Search for the cell housing the specified text and yield its [X, Y] center coordinate. 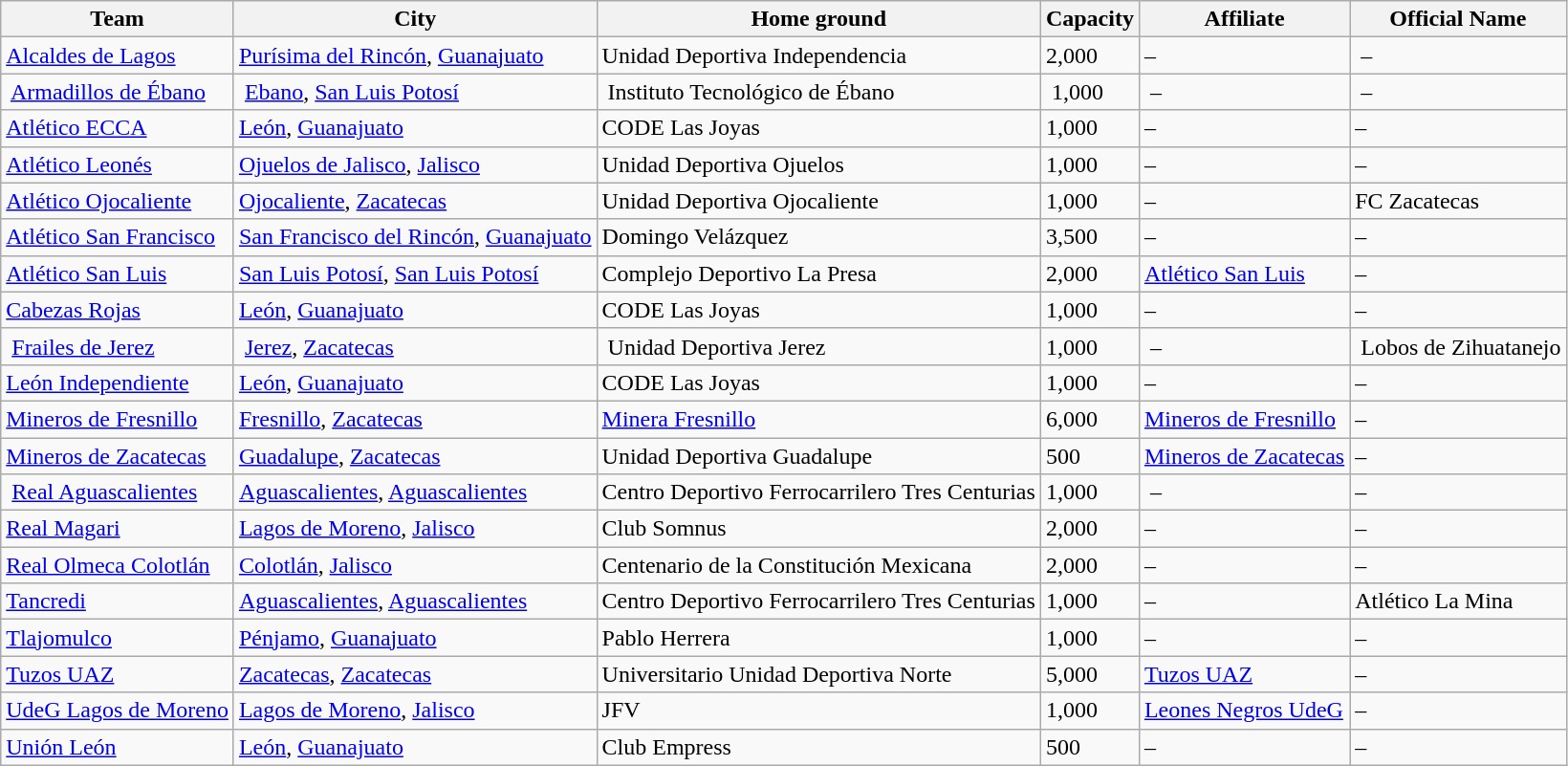
Minera Fresnillo [818, 419]
Guadalupe, Zacatecas [415, 456]
Colotlán, Jalisco [415, 565]
Atlético Ojocaliente [118, 201]
Frailes de Jerez [118, 346]
Real Aguascalientes [118, 492]
Pablo Herrera [818, 638]
Atlético San Francisco [118, 237]
Centenario de la Constitución Mexicana [818, 565]
Purísima del Rincón, Guanajuato [415, 55]
Affiliate [1244, 19]
Home ground [818, 19]
Official Name [1458, 19]
Atlético La Mina [1458, 602]
City [415, 19]
Atlético Leonés [118, 164]
Leones Negros UdeG [1244, 711]
Pénjamo, Guanajuato [415, 638]
5,000 [1090, 674]
Unidad Deportiva Ojocaliente [818, 201]
Ojuelos de Jalisco, Jalisco [415, 164]
Tancredi [118, 602]
Club Empress [818, 747]
Cabezas Rojas [118, 310]
Zacatecas, Zacatecas [415, 674]
Capacity [1090, 19]
León Independiente [118, 383]
Fresnillo, Zacatecas [415, 419]
Ebano, San Luis Potosí [415, 92]
San Francisco del Rincón, Guanajuato [415, 237]
Real Olmeca Colotlán [118, 565]
UdeG Lagos de Moreno [118, 711]
Ojocaliente, Zacatecas [415, 201]
Unidad Deportiva Jerez [818, 346]
Atlético ECCA [118, 128]
Armadillos de Ébano [118, 92]
Universitario Unidad Deportiva Norte [818, 674]
Alcaldes de Lagos [118, 55]
Unidad Deportiva Independencia [818, 55]
Lobos de Zihuatanejo [1458, 346]
Tlajomulco [118, 638]
Unión León [118, 747]
Real Magari [118, 529]
Instituto Tecnológico de Ébano [818, 92]
3,500 [1090, 237]
6,000 [1090, 419]
FC Zacatecas [1458, 201]
Team [118, 19]
Club Somnus [818, 529]
Domingo Velázquez [818, 237]
Unidad Deportiva Guadalupe [818, 456]
San Luis Potosí, San Luis Potosí [415, 274]
Unidad Deportiva Ojuelos [818, 164]
Jerez, Zacatecas [415, 346]
JFV [818, 711]
Complejo Deportivo La Presa [818, 274]
